Capture the cell that displays the provided text and extract its (x, y) central coordinate. 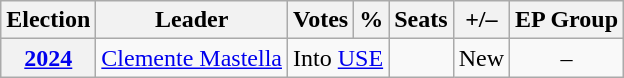
Clemente Mastella (192, 58)
Into USE (338, 58)
New (481, 58)
+/– (481, 20)
% (372, 20)
– (567, 58)
Leader (192, 20)
Seats (421, 20)
EP Group (567, 20)
2024 (48, 58)
Election (48, 20)
Votes (320, 20)
